Provide the (x, y) coordinate of the cell's center where the given text is located.  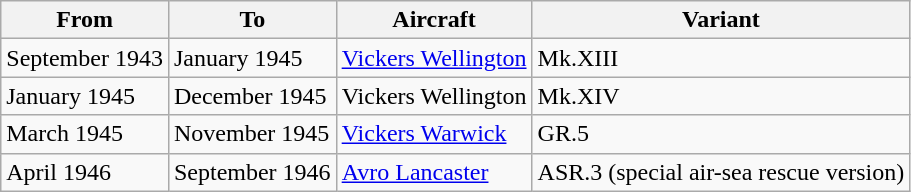
March 1945 (85, 134)
Mk.XIII (721, 58)
From (85, 20)
Vickers Warwick (434, 134)
September 1943 (85, 58)
Variant (721, 20)
GR.5 (721, 134)
Mk.XIV (721, 96)
Aircraft (434, 20)
November 1945 (252, 134)
September 1946 (252, 172)
Avro Lancaster (434, 172)
To (252, 20)
ASR.3 (special air-sea rescue version) (721, 172)
December 1945 (252, 96)
April 1946 (85, 172)
